From the cell containing the given text, extract its center point as (x, y) coordinate. 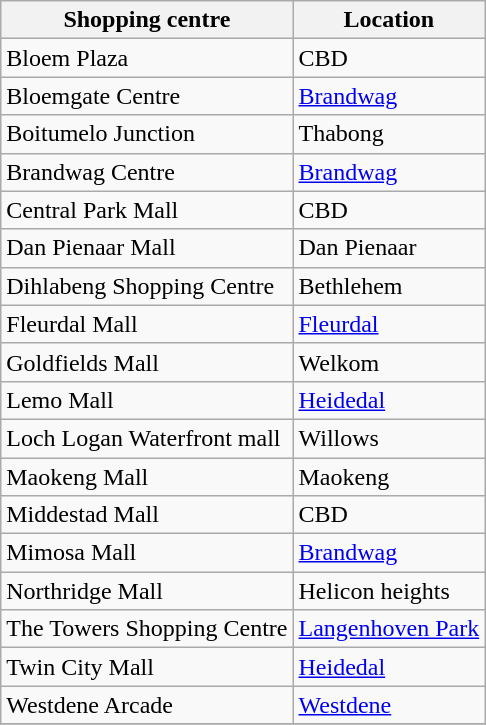
Langenhoven Park (389, 629)
Maokeng (389, 477)
Location (389, 20)
Goldfields Mall (147, 362)
Helicon heights (389, 591)
Twin City Mall (147, 667)
Boitumelo Junction (147, 134)
Dan Pienaar (389, 248)
The Towers Shopping Centre (147, 629)
Northridge Mall (147, 591)
Bethlehem (389, 286)
Dan Pienaar Mall (147, 248)
Welkom (389, 362)
Mimosa Mall (147, 553)
Fleurdal (389, 324)
Maokeng Mall (147, 477)
Bloemgate Centre (147, 96)
Lemo Mall (147, 400)
Thabong (389, 134)
Dihlabeng Shopping Centre (147, 286)
Central Park Mall (147, 210)
Fleurdal Mall (147, 324)
Westdene Arcade (147, 705)
Shopping centre (147, 20)
Willows (389, 438)
Brandwag Centre (147, 172)
Westdene (389, 705)
Middestad Mall (147, 515)
Bloem Plaza (147, 58)
Loch Logan Waterfront mall (147, 438)
